Scan for the cell matching the given text and deliver its (x, y) coordinate at center. 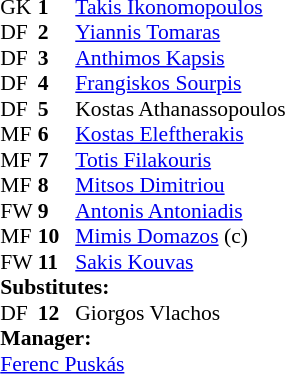
12 (57, 313)
8 (57, 185)
Totis Filakouris (180, 160)
Anthimos Kapsis (180, 58)
Yiannis Tomaras (180, 33)
4 (57, 83)
Kostas Eleftherakis (180, 135)
6 (57, 135)
Antonis Antoniadis (180, 211)
Kostas Athanassopoulos (180, 109)
3 (57, 58)
9 (57, 211)
Frangiskos Sourpis (180, 83)
Sakis Kouvas (180, 262)
Mitsos Dimitriou (180, 185)
5 (57, 109)
Substitutes: (142, 287)
Manager: (142, 339)
Giorgos Vlachos (180, 313)
11 (57, 262)
7 (57, 160)
Mimis Domazos (c) (180, 237)
2 (57, 33)
10 (57, 237)
